Provide the (x, y) coordinate of the cell's center where the given text is located.  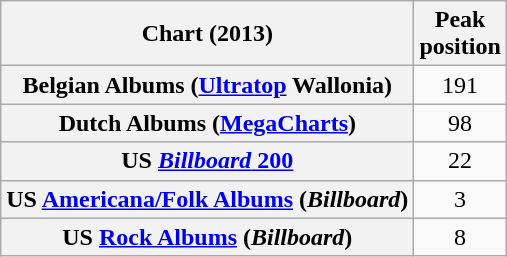
US Rock Albums (Billboard) (208, 237)
8 (460, 237)
191 (460, 85)
Belgian Albums (Ultratop Wallonia) (208, 85)
22 (460, 161)
Peakposition (460, 34)
Chart (2013) (208, 34)
US Billboard 200 (208, 161)
US Americana/Folk Albums (Billboard) (208, 199)
3 (460, 199)
98 (460, 123)
Dutch Albums (MegaCharts) (208, 123)
